Find where the given text appears and provide that cell's center as (x, y) coordinate. 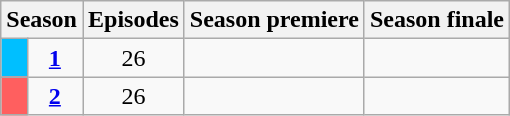
1 (54, 58)
Season premiere (274, 20)
Season (42, 20)
Episodes (133, 20)
2 (54, 96)
Season finale (436, 20)
